Extract the [X, Y] coordinate from the center of the cell holding the provided text.  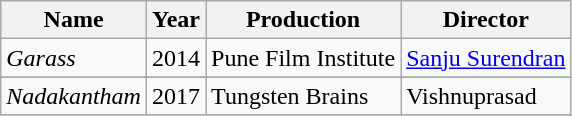
Director [486, 20]
Production [304, 20]
Name [74, 20]
2014 [176, 58]
Nadakantham [74, 96]
Garass [74, 58]
Pune Film Institute [304, 58]
2017 [176, 96]
Sanju Surendran [486, 58]
Vishnuprasad [486, 96]
Year [176, 20]
Tungsten Brains [304, 96]
